Determine the (X, Y) coordinate at the center of the cell enclosing the given text.  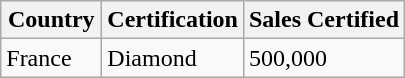
500,000 (324, 58)
Diamond (173, 58)
Sales Certified (324, 20)
Country (52, 20)
France (52, 58)
Certification (173, 20)
